Determine the (X, Y) coordinate at the center of the cell enclosing the given text.  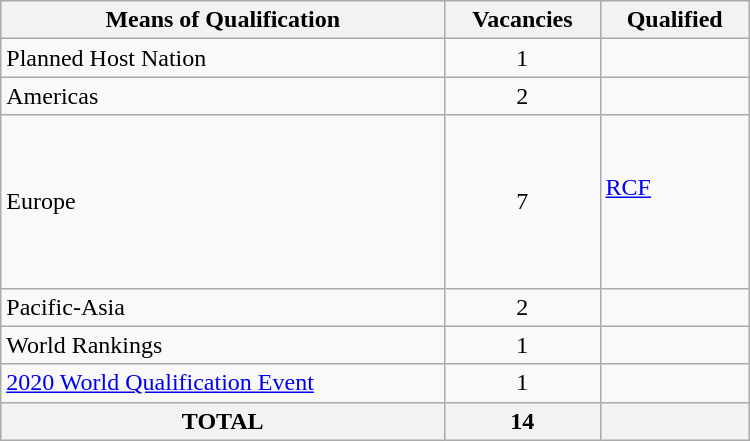
Planned Host Nation (223, 58)
7 (522, 202)
Europe (223, 202)
Means of Qualification (223, 20)
Pacific-Asia (223, 307)
TOTAL (223, 421)
Qualified (674, 20)
World Rankings (223, 345)
Vacancies (522, 20)
2020 World Qualification Event (223, 383)
RCF (674, 202)
Americas (223, 96)
14 (522, 421)
